Scan for the cell matching the given text and deliver its (x, y) coordinate at center. 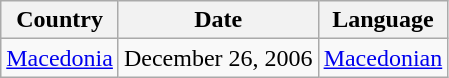
Macedonian (383, 58)
Date (218, 20)
Country (60, 20)
Macedonia (60, 58)
December 26, 2006 (218, 58)
Language (383, 20)
